Identify which cell holds the provided text, then report its (X, Y) central coordinate. 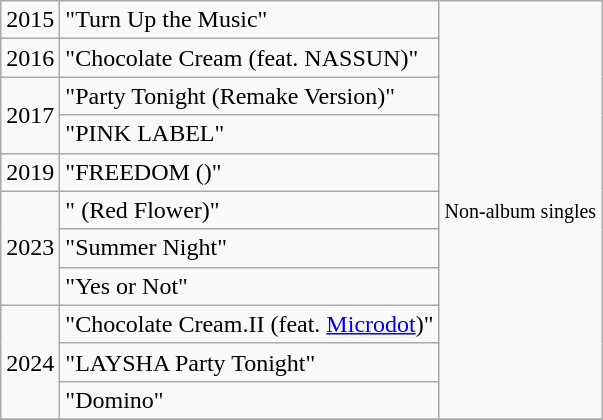
2023 (30, 248)
2024 (30, 362)
"Party Tonight (Remake Version)" (250, 96)
2015 (30, 20)
"Yes or Not" (250, 286)
2016 (30, 58)
Non-album singles (520, 210)
"LAYSHA Party Tonight" (250, 362)
2019 (30, 172)
"Summer Night" (250, 248)
"Turn Up the Music" (250, 20)
"FREEDOM ()" (250, 172)
"Chocolate Cream.II (feat. Microdot)" (250, 324)
"Chocolate Cream (feat. NASSUN)" (250, 58)
2017 (30, 115)
"Domino" (250, 400)
" (Red Flower)" (250, 210)
"PINK LABEL" (250, 134)
